Detect which cell encompasses the target text, then output its (x, y) center coordinate. 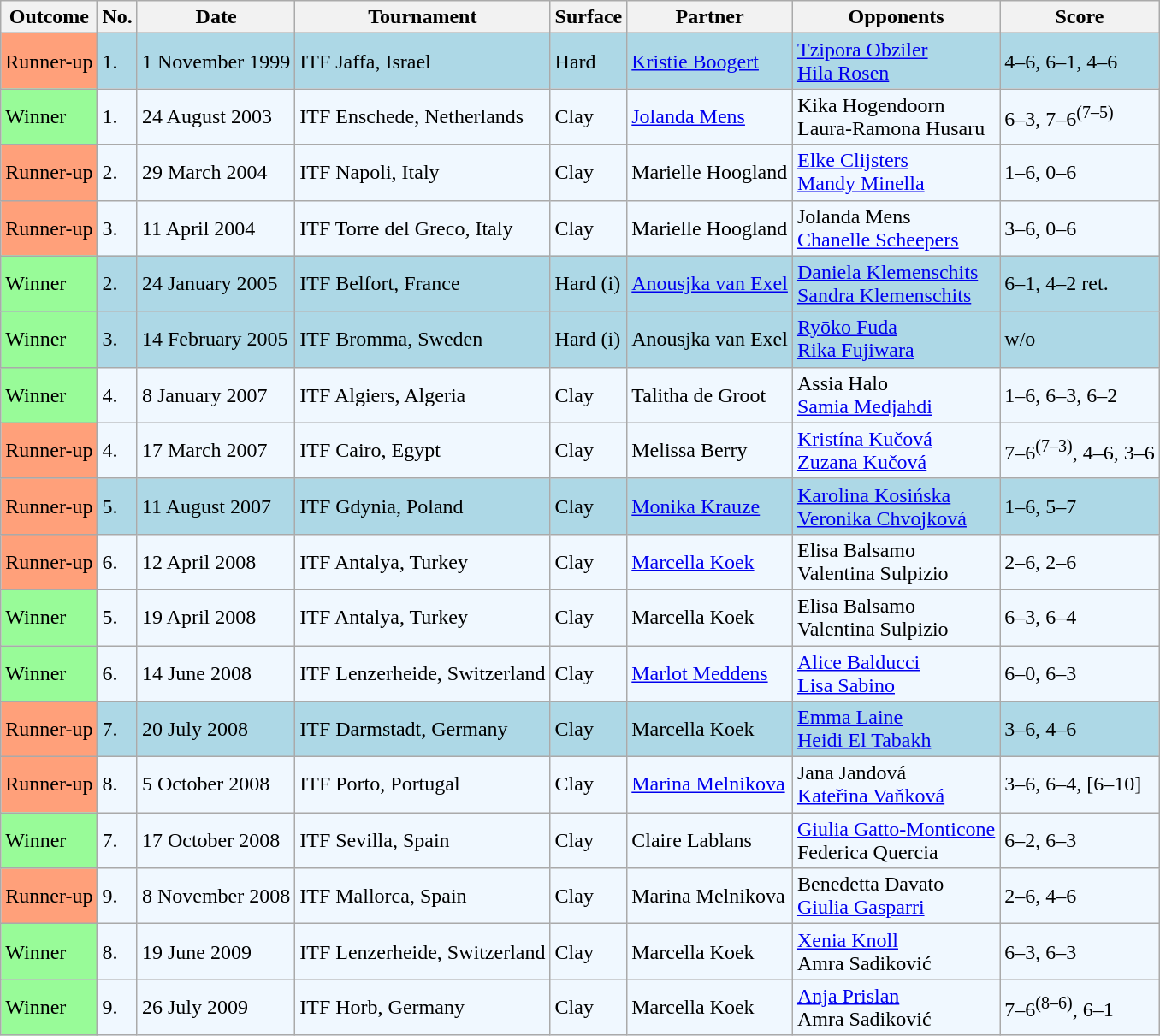
Daniela Klemenschits Sandra Klemenschits (896, 284)
ITF Jaffa, Israel (423, 62)
No. (117, 17)
Jolanda Mens Chanelle Scheepers (896, 228)
11 August 2007 (216, 506)
ITF Bromma, Sweden (423, 339)
ITF Sevilla, Spain (423, 840)
ITF Mallorca, Spain (423, 897)
6–0, 6–3 (1080, 672)
ITF Cairo, Egypt (423, 450)
2–6, 4–6 (1080, 897)
Xenia Knoll Amra Sadiković (896, 951)
7–6(8–6), 6–1 (1080, 1008)
ITF Torre del Greco, Italy (423, 228)
Assia Halo Samia Medjahdi (896, 395)
6–3, 7–6(7–5) (1080, 116)
ITF Gdynia, Poland (423, 506)
6–3, 6–4 (1080, 618)
Emma Laine Heidi El Tabakh (896, 729)
Ryōko Fuda Rika Fujiwara (896, 339)
24 August 2003 (216, 116)
ITF Horb, Germany (423, 1008)
29 March 2004 (216, 173)
1–6, 0–6 (1080, 173)
6–3, 6–3 (1080, 951)
3–6, 6–4, [6–10] (1080, 785)
17 March 2007 (216, 450)
Anja Prislan Amra Sadiković (896, 1008)
Date (216, 17)
Monika Krauze (710, 506)
Melissa Berry (710, 450)
Jolanda Mens (710, 116)
4–6, 6–1, 4–6 (1080, 62)
ITF Porto, Portugal (423, 785)
Tzipora Obziler Hila Rosen (896, 62)
20 July 2008 (216, 729)
Alice Balducci Lisa Sabino (896, 672)
24 January 2005 (216, 284)
Score (1080, 17)
w/o (1080, 339)
Marlot Meddens (710, 672)
Tournament (423, 17)
Elke Clijsters Mandy Minella (896, 173)
5 October 2008 (216, 785)
12 April 2008 (216, 561)
6–2, 6–3 (1080, 840)
3–6, 4–6 (1080, 729)
26 July 2009 (216, 1008)
11 April 2004 (216, 228)
Giulia Gatto-Monticone Federica Quercia (896, 840)
19 April 2008 (216, 618)
ITF Algiers, Algeria (423, 395)
Opponents (896, 17)
ITF Enschede, Netherlands (423, 116)
Kristie Boogert (710, 62)
1 November 1999 (216, 62)
Outcome (50, 17)
Jana Jandová Kateřina Vaňková (896, 785)
Hard (589, 62)
Talitha de Groot (710, 395)
19 June 2009 (216, 951)
14 June 2008 (216, 672)
Partner (710, 17)
Kika Hogendoorn Laura-Ramona Husaru (896, 116)
7–6(7–3), 4–6, 3–6 (1080, 450)
14 February 2005 (216, 339)
ITF Napoli, Italy (423, 173)
8 January 2007 (216, 395)
2–6, 2–6 (1080, 561)
Surface (589, 17)
ITF Darmstadt, Germany (423, 729)
6–1, 4–2 ret. (1080, 284)
1–6, 6–3, 6–2 (1080, 395)
8 November 2008 (216, 897)
Kristína Kučová Zuzana Kučová (896, 450)
17 October 2008 (216, 840)
1–6, 5–7 (1080, 506)
3–6, 0–6 (1080, 228)
Claire Lablans (710, 840)
ITF Belfort, France (423, 284)
Karolina Kosińska Veronika Chvojková (896, 506)
Benedetta Davato Giulia Gasparri (896, 897)
